For the text-containing cell, return its midpoint in (X, Y) coordinate format. 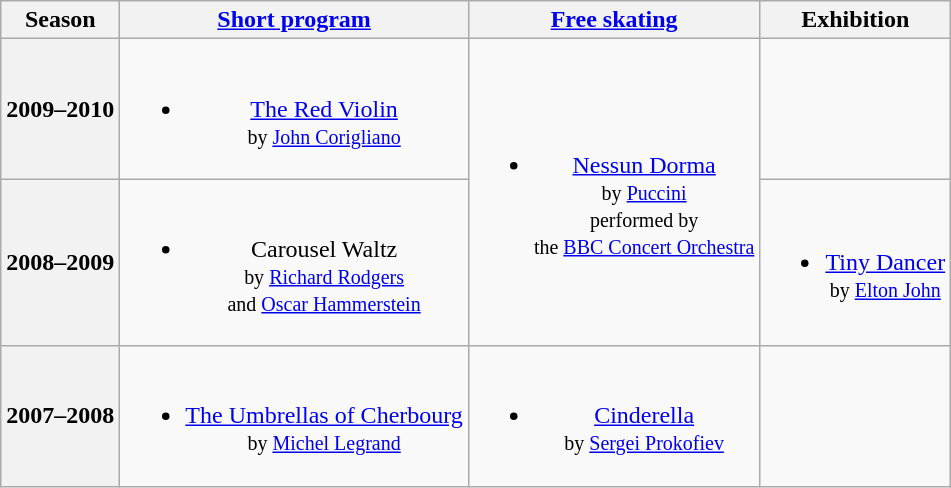
Season (60, 20)
The Umbrellas of Cherbourg by Michel Legrand (294, 416)
Nessun Dorma by Puccini performed by the BBC Concert Orchestra (614, 192)
2009–2010 (60, 109)
2007–2008 (60, 416)
The Red Violin by John Corigliano (294, 109)
Carousel Waltz by Richard Rodgers and Oscar Hammerstein (294, 262)
Free skating (614, 20)
Tiny Dancer by Elton John (856, 262)
Short program (294, 20)
2008–2009 (60, 262)
Cinderella by Sergei Prokofiev (614, 416)
Exhibition (856, 20)
